Detect which cell encompasses the target text, then output its [X, Y] center coordinate. 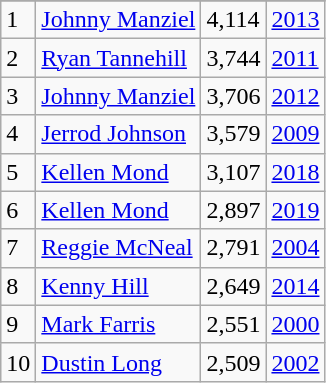
2009 [296, 134]
3 [18, 96]
Ryan Tannehill [118, 58]
6 [18, 210]
Dustin Long [118, 362]
10 [18, 362]
4 [18, 134]
Reggie McNeal [118, 248]
2000 [296, 324]
9 [18, 324]
8 [18, 286]
1 [18, 20]
2012 [296, 96]
2,551 [234, 324]
7 [18, 248]
2018 [296, 172]
Jerrod Johnson [118, 134]
3,744 [234, 58]
2013 [296, 20]
2004 [296, 248]
2002 [296, 362]
3,579 [234, 134]
2 [18, 58]
5 [18, 172]
3,107 [234, 172]
2,791 [234, 248]
2019 [296, 210]
Mark Farris [118, 324]
4,114 [234, 20]
3,706 [234, 96]
2014 [296, 286]
2011 [296, 58]
2,897 [234, 210]
2,509 [234, 362]
2,649 [234, 286]
Kenny Hill [118, 286]
